Identify which cell holds the provided text, then report its [X, Y] central coordinate. 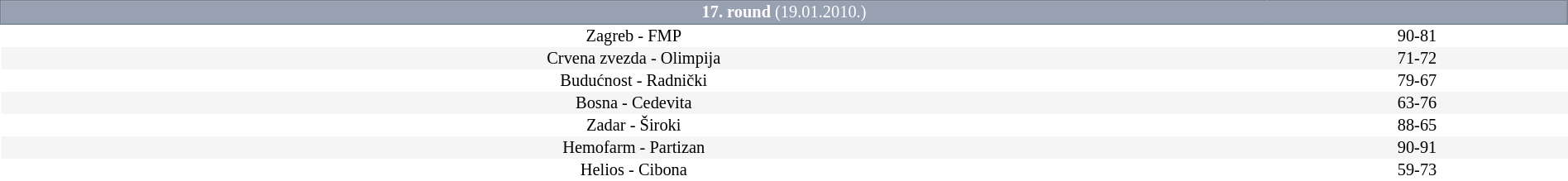
Helios - Cibona [633, 170]
63-76 [1417, 102]
Bosna - Cedevita [633, 102]
Budućnost - Radnički [633, 81]
Crvena zvezda - Olimpija [633, 58]
90-81 [1417, 36]
71-72 [1417, 58]
17. round (19.01.2010.) [784, 12]
Zagreb - FMP [633, 36]
Hemofarm - Partizan [633, 147]
88-65 [1417, 126]
Zadar - Široki [633, 126]
59-73 [1417, 170]
90-91 [1417, 147]
79-67 [1417, 81]
